Find where the given text appears and provide that cell's center as (X, Y) coordinate. 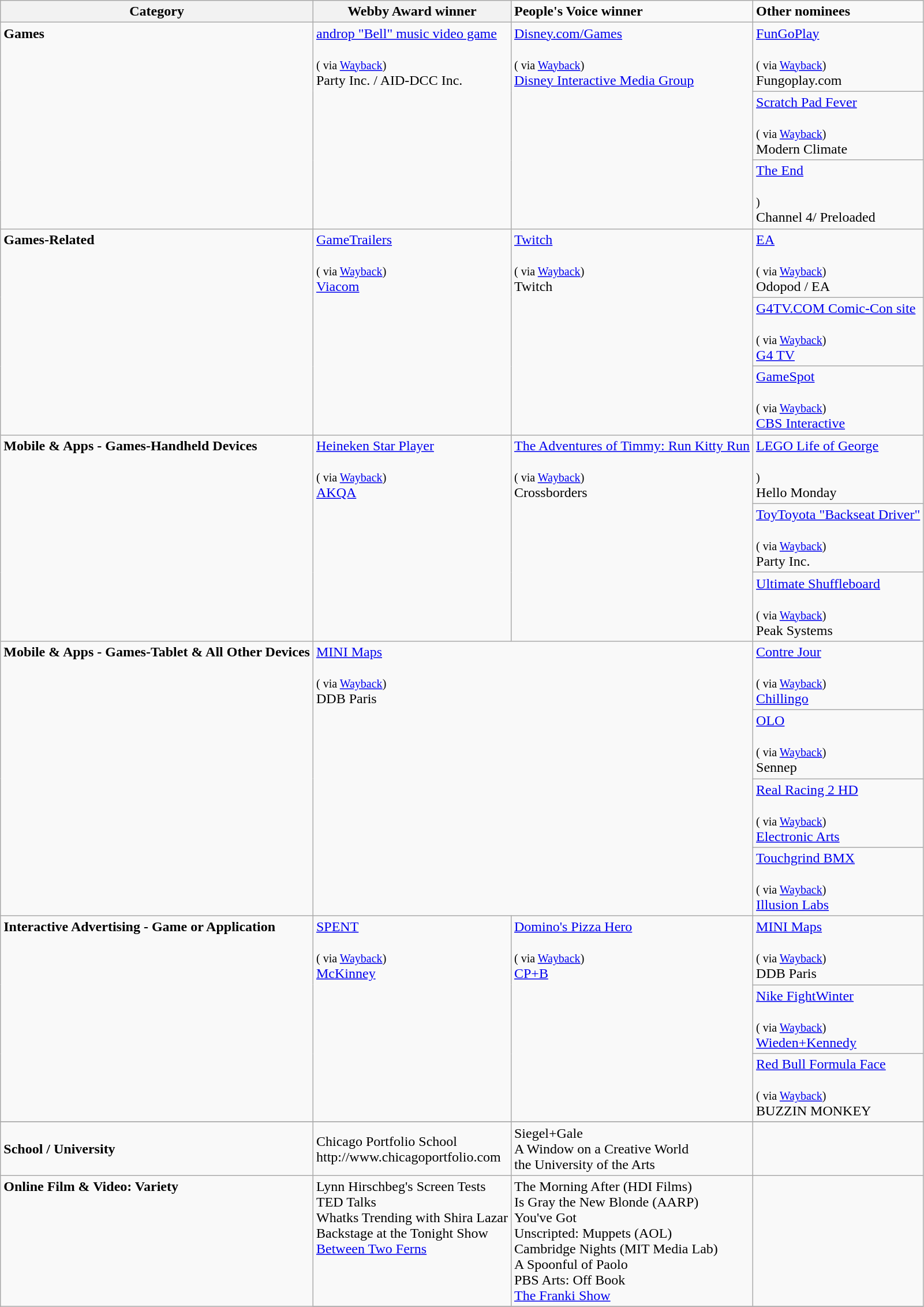
Mobile & Apps - Games-Handheld Devices (157, 538)
Nike FightWinter( via Wayback) Wieden+Kennedy (838, 1020)
The Adventures of Timmy: Run Kitty Run( via Wayback) Crossborders (631, 538)
Interactive Advertising - Game or Application (157, 1020)
Contre Jour( via Wayback) Chillingo (838, 675)
OLO( via Wayback) Sennep (838, 744)
LEGO Life of George) Hello Monday (838, 469)
SPENT( via Wayback) McKinney (412, 1020)
EA( via Wayback) Odopod / EA (838, 263)
School / University (157, 1149)
Other nominees (838, 12)
Chicago Portfolio Schoolhttp://www.chicagoportfolio.com (412, 1149)
ToyToyota "Backseat Driver"( via Wayback) Party Inc. (838, 538)
androp "Bell" music video game( via Wayback) Party Inc. / AID-DCC Inc. (412, 126)
GameSpot( via Wayback) CBS Interactive (838, 401)
Real Racing 2 HD( via Wayback) Electronic Arts (838, 813)
Disney.com/Games( via Wayback) Disney Interactive Media Group (631, 126)
Scratch Pad Fever( via Wayback) Modern Climate (838, 126)
GameTrailers( via Wayback) Viacom (412, 331)
Lynn Hirschbeg's Screen TestsTED Talks Whatks Trending with Shira LazarBackstage at the Tonight ShowBetween Two Ferns (412, 1241)
Twitch( via Wayback) Twitch (631, 331)
Mobile & Apps - Games-Tablet & All Other Devices (157, 778)
Ultimate Shuffleboard( via Wayback) Peak Systems (838, 606)
Red Bull Formula Face( via Wayback) BUZZIN MONKEY (838, 1088)
Webby Award winner (412, 12)
FunGoPlay( via Wayback) Fungoplay.com (838, 57)
Online Film & Video: Variety (157, 1241)
Category (157, 12)
People's Voice winner (631, 12)
Heineken Star Player( via Wayback) AKQA (412, 538)
G4TV.COM Comic-Con site( via Wayback) G4 TV (838, 331)
Siegel+GaleA Window on a Creative Worldthe University of the Arts (631, 1149)
Games (157, 126)
Domino's Pizza Hero( via Wayback) CP+B (631, 1020)
Games-Related (157, 331)
The End) Channel 4/ Preloaded (838, 194)
Touchgrind BMX( via Wayback) Illusion Labs (838, 882)
